Search for the cell housing the specified text and yield its [X, Y] center coordinate. 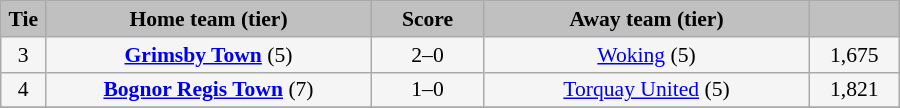
Score [427, 19]
1,821 [854, 90]
Tie [24, 19]
3 [24, 55]
Woking (5) [647, 55]
Away team (tier) [647, 19]
Home team (tier) [209, 19]
Bognor Regis Town (7) [209, 90]
Grimsby Town (5) [209, 55]
4 [24, 90]
1–0 [427, 90]
Torquay United (5) [647, 90]
1,675 [854, 55]
2–0 [427, 55]
